Return [X, Y] of the center of cell containing provided text 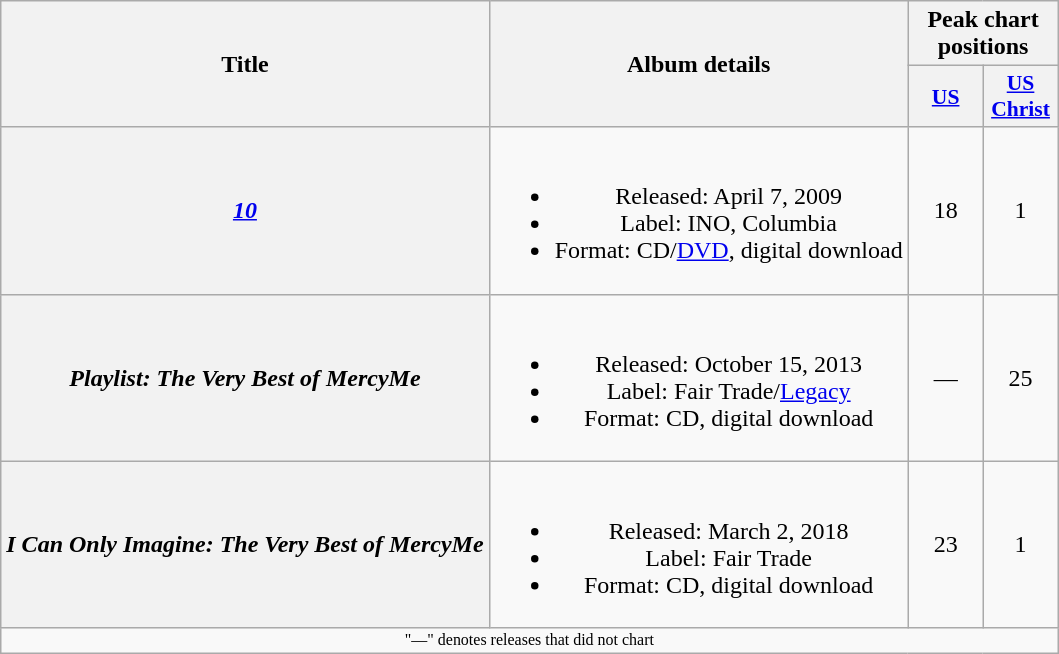
Playlist: The Very Best of MercyMe [245, 378]
I Can Only Imagine: The Very Best of MercyMe [245, 544]
Released: March 2, 2018Label: Fair TradeFormat: CD, digital download [698, 544]
25 [1020, 378]
10 [245, 210]
US Christ [1020, 96]
"—" denotes releases that did not chart [530, 640]
Album details [698, 64]
Released: October 15, 2013Label: Fair Trade/LegacyFormat: CD, digital download [698, 378]
23 [946, 544]
Title [245, 64]
18 [946, 210]
US [946, 96]
Released: April 7, 2009Label: INO, ColumbiaFormat: CD/DVD, digital download [698, 210]
— [946, 378]
Peak chart positions [983, 34]
